Detect which cell encompasses the target text, then output its (X, Y) center coordinate. 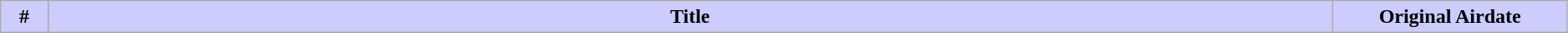
Title (690, 17)
Original Airdate (1450, 17)
# (24, 17)
